Determine the (X, Y) coordinate at the center of the cell enclosing the given text.  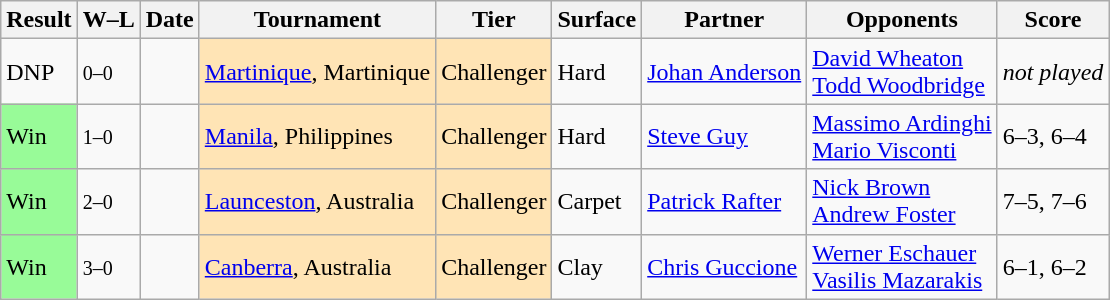
David Wheaton Todd Woodbridge (902, 72)
2–0 (108, 202)
Massimo Ardinghi Mario Visconti (902, 136)
1–0 (108, 136)
not played (1053, 72)
Partner (724, 20)
Canberra, Australia (317, 266)
Tournament (317, 20)
Surface (597, 20)
Opponents (902, 20)
6–1, 6–2 (1053, 266)
Result (39, 20)
Werner Eschauer Vasilis Mazarakis (902, 266)
Clay (597, 266)
Chris Guccione (724, 266)
Steve Guy (724, 136)
Nick Brown Andrew Foster (902, 202)
3–0 (108, 266)
DNP (39, 72)
W–L (108, 20)
Patrick Rafter (724, 202)
0–0 (108, 72)
Date (170, 20)
Launceston, Australia (317, 202)
Martinique, Martinique (317, 72)
Johan Anderson (724, 72)
Tier (494, 20)
Manila, Philippines (317, 136)
Carpet (597, 202)
7–5, 7–6 (1053, 202)
6–3, 6–4 (1053, 136)
Score (1053, 20)
